Provide the (x, y) coordinate of the cell's center where the given text is located.  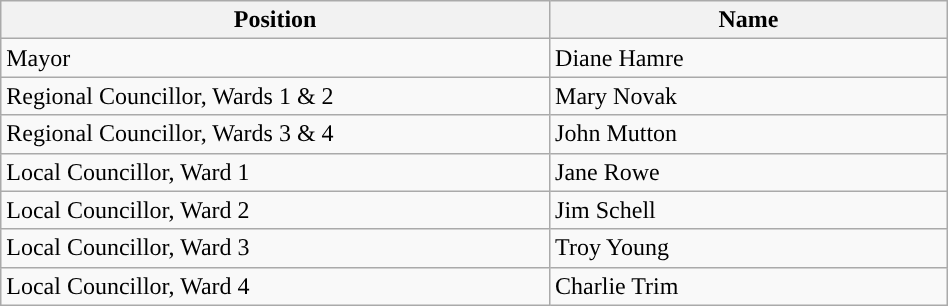
John Mutton (749, 134)
Local Councillor, Ward 2 (276, 210)
Regional Councillor, Wards 3 & 4 (276, 134)
Charlie Trim (749, 286)
Position (276, 20)
Mayor (276, 58)
Local Councillor, Ward 1 (276, 172)
Jim Schell (749, 210)
Jane Rowe (749, 172)
Troy Young (749, 248)
Name (749, 20)
Mary Novak (749, 96)
Local Councillor, Ward 4 (276, 286)
Regional Councillor, Wards 1 & 2 (276, 96)
Local Councillor, Ward 3 (276, 248)
Diane Hamre (749, 58)
